Find where the given text appears and provide that cell's center as [x, y] coordinate. 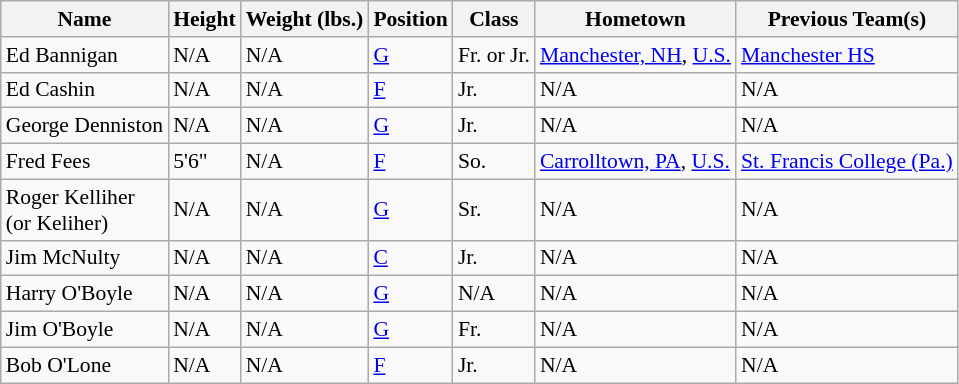
Position [410, 19]
So. [494, 162]
Ed Bannigan [84, 55]
Harry O'Boyle [84, 294]
Height [204, 19]
Hometown [636, 19]
Manchester, NH, U.S. [636, 55]
Class [494, 19]
Jim O'Boyle [84, 330]
Bob O'Lone [84, 365]
Fred Fees [84, 162]
Sr. [494, 210]
Fr. [494, 330]
C [410, 258]
Roger Kelliher(or Keliher) [84, 210]
George Denniston [84, 126]
Weight (lbs.) [305, 19]
Manchester HS [847, 55]
Fr. or Jr. [494, 55]
Name [84, 19]
Ed Cashin [84, 90]
Previous Team(s) [847, 19]
Jim McNulty [84, 258]
Carrolltown, PA, U.S. [636, 162]
St. Francis College (Pa.) [847, 162]
5'6" [204, 162]
